Capture the cell that displays the provided text and extract its [X, Y] central coordinate. 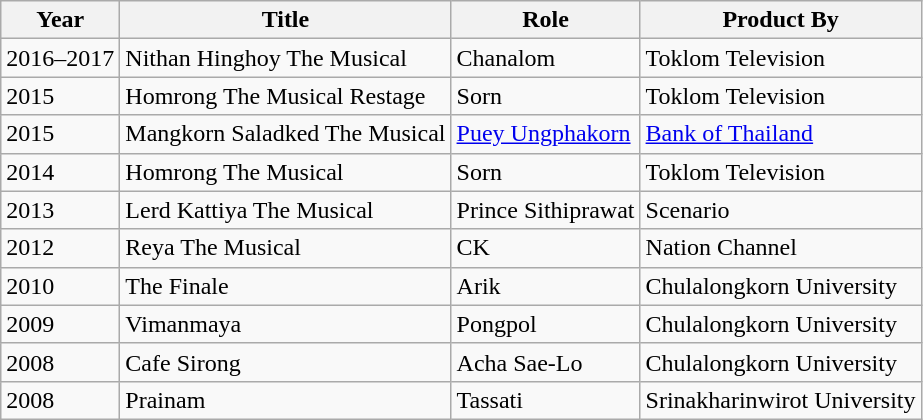
Tassati [546, 400]
Cafe Sirong [286, 362]
The Finale [286, 286]
Puey Ungphakorn [546, 134]
Lerd Kattiya The Musical [286, 210]
Year [60, 20]
Product By [780, 20]
Title [286, 20]
Arik [546, 286]
2014 [60, 172]
Pongpol [546, 324]
2012 [60, 248]
Chanalom [546, 58]
Homrong The Musical [286, 172]
Nation Channel [780, 248]
Prainam [286, 400]
2013 [60, 210]
Homrong The Musical Restage [286, 96]
2009 [60, 324]
Bank of Thailand [780, 134]
Scenario [780, 210]
Nithan Hinghoy The Musical [286, 58]
2016–2017 [60, 58]
2010 [60, 286]
Reya The Musical [286, 248]
Prince Sithiprawat [546, 210]
Role [546, 20]
Vimanmaya [286, 324]
Srinakharinwirot University [780, 400]
Acha Sae-Lo [546, 362]
CK [546, 248]
Mangkorn Saladked The Musical [286, 134]
